Provide the [X, Y] coordinate of the cell's center where the given text is located.  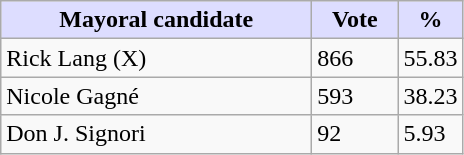
Mayoral candidate [156, 20]
% [430, 20]
5.93 [430, 134]
92 [355, 134]
Don J. Signori [156, 134]
Rick Lang (X) [156, 58]
38.23 [430, 96]
55.83 [430, 58]
Vote [355, 20]
Nicole Gagné [156, 96]
866 [355, 58]
593 [355, 96]
